Detect which cell encompasses the target text, then output its [X, Y] center coordinate. 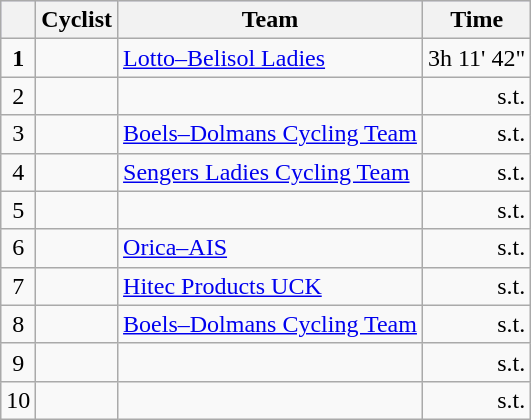
10 [18, 400]
3 [18, 134]
Sengers Ladies Cycling Team [270, 172]
Hitec Products UCK [270, 286]
7 [18, 286]
2 [18, 96]
4 [18, 172]
Orica–AIS [270, 248]
Team [270, 20]
1 [18, 58]
Cyclist [77, 20]
Lotto–Belisol Ladies [270, 58]
3h 11' 42" [476, 58]
Time [476, 20]
9 [18, 362]
5 [18, 210]
6 [18, 248]
8 [18, 324]
